From the cell containing the given text, extract its center point as [X, Y] coordinate. 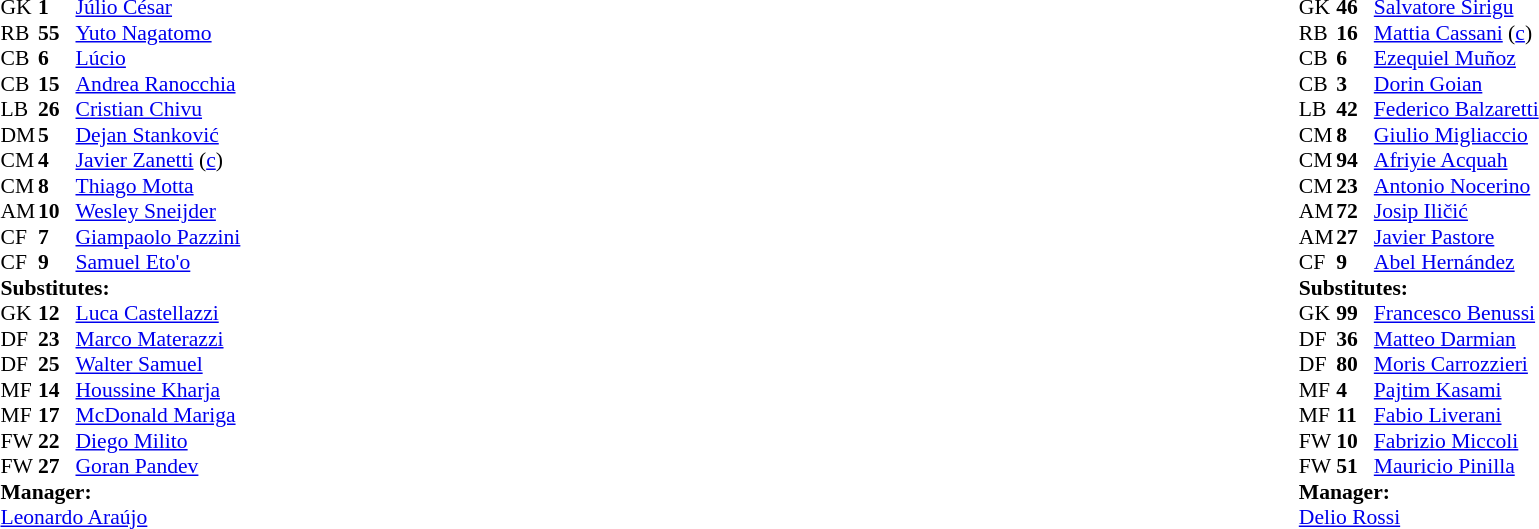
Samuel Eto'o [158, 263]
McDonald Mariga [158, 415]
72 [1355, 211]
Goran Pandev [158, 467]
Mattia Cassani (c) [1456, 33]
Luca Castellazzi [158, 313]
51 [1355, 467]
Walter Samuel [158, 365]
15 [57, 84]
Fabrizio Miccoli [1456, 441]
Antonio Nocerino [1456, 186]
7 [57, 237]
3 [1355, 84]
Mauricio Pinilla [1456, 467]
Josip Iličić [1456, 211]
16 [1355, 33]
Giampaolo Pazzini [158, 237]
25 [57, 365]
Fabio Liverani [1456, 415]
Javier Zanetti (c) [158, 161]
5 [57, 135]
Houssine Kharja [158, 390]
Javier Pastore [1456, 237]
Dejan Stanković [158, 135]
80 [1355, 365]
14 [57, 390]
17 [57, 415]
55 [57, 33]
12 [57, 313]
Thiago Motta [158, 186]
Wesley Sneijder [158, 211]
Francesco Benussi [1456, 313]
99 [1355, 313]
26 [57, 109]
Marco Materazzi [158, 339]
Matteo Darmian [1456, 339]
Afriyie Acquah [1456, 161]
Lúcio [158, 59]
Cristian Chivu [158, 109]
Federico Balzaretti [1456, 109]
36 [1355, 339]
Yuto Nagatomo [158, 33]
Andrea Ranocchia [158, 84]
DM [19, 135]
11 [1355, 415]
Abel Hernández [1456, 263]
22 [57, 441]
Diego Milito [158, 441]
Giulio Migliaccio [1456, 135]
94 [1355, 161]
Moris Carrozzieri [1456, 365]
Dorin Goian [1456, 84]
Pajtim Kasami [1456, 390]
42 [1355, 109]
Ezequiel Muñoz [1456, 59]
